Return (x, y) of the center of cell containing provided text 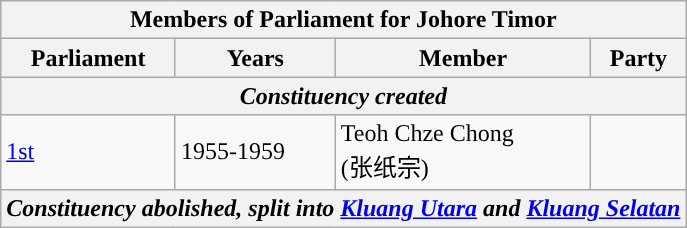
Constituency created (344, 96)
Party (638, 58)
Member (463, 58)
Constituency abolished, split into Kluang Utara and Kluang Selatan (344, 208)
Teoh Chze Chong (张纸宗) (463, 152)
1st (88, 152)
Members of Parliament for Johore Timor (344, 20)
Years (255, 58)
Parliament (88, 58)
1955-1959 (255, 152)
